Search for the cell housing the specified text and yield its [X, Y] center coordinate. 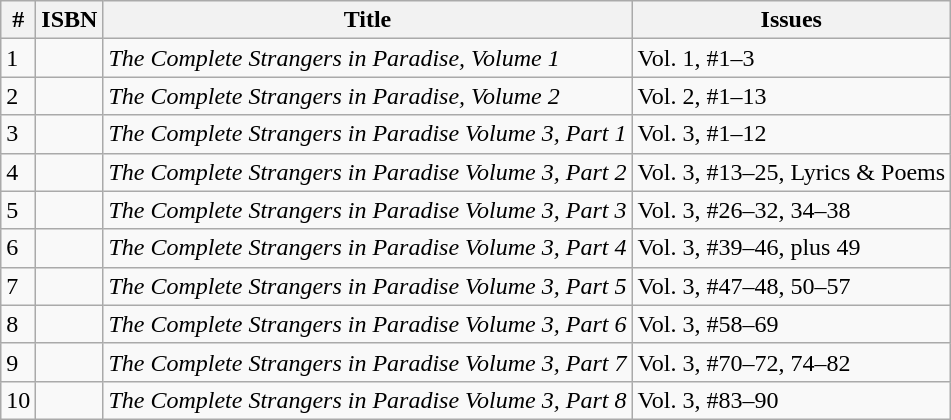
Title [368, 20]
The Complete Strangers in Paradise Volume 3, Part 2 [368, 172]
7 [18, 286]
The Complete Strangers in Paradise Volume 3, Part 8 [368, 400]
ISBN [70, 20]
1 [18, 58]
5 [18, 210]
The Complete Strangers in Paradise Volume 3, Part 1 [368, 134]
The Complete Strangers in Paradise, Volume 2 [368, 96]
# [18, 20]
Vol. 1, #1–3 [792, 58]
3 [18, 134]
Vol. 3, #58–69 [792, 324]
9 [18, 362]
10 [18, 400]
Vol. 3, #83–90 [792, 400]
4 [18, 172]
The Complete Strangers in Paradise Volume 3, Part 5 [368, 286]
2 [18, 96]
Vol. 3, #47–48, 50–57 [792, 286]
The Complete Strangers in Paradise Volume 3, Part 6 [368, 324]
Vol. 3, #13–25, Lyrics & Poems [792, 172]
The Complete Strangers in Paradise Volume 3, Part 3 [368, 210]
Vol. 3, #39–46, plus 49 [792, 248]
The Complete Strangers in Paradise Volume 3, Part 7 [368, 362]
Vol. 2, #1–13 [792, 96]
Issues [792, 20]
Vol. 3, #1–12 [792, 134]
8 [18, 324]
The Complete Strangers in Paradise, Volume 1 [368, 58]
6 [18, 248]
The Complete Strangers in Paradise Volume 3, Part 4 [368, 248]
Vol. 3, #70–72, 74–82 [792, 362]
Vol. 3, #26–32, 34–38 [792, 210]
